Provide the (X, Y) coordinate of the cell's center where the given text is located.  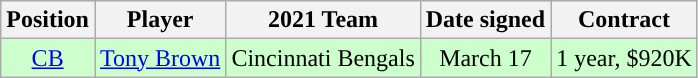
Date signed (485, 20)
Position (48, 20)
1 year, $920K (624, 58)
Tony Brown (160, 58)
Player (160, 20)
Contract (624, 20)
2021 Team (323, 20)
Cincinnati Bengals (323, 58)
CB (48, 58)
March 17 (485, 58)
